For the text-containing cell, return its midpoint in [x, y] coordinate format. 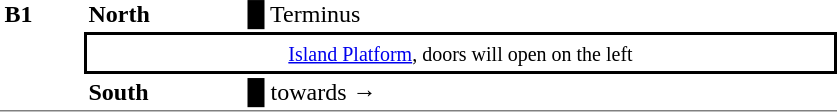
South [164, 93]
Island Platform, doors will open on the left [460, 53]
█ towards → [540, 93]
